Identify which cell holds the provided text, then report its (X, Y) central coordinate. 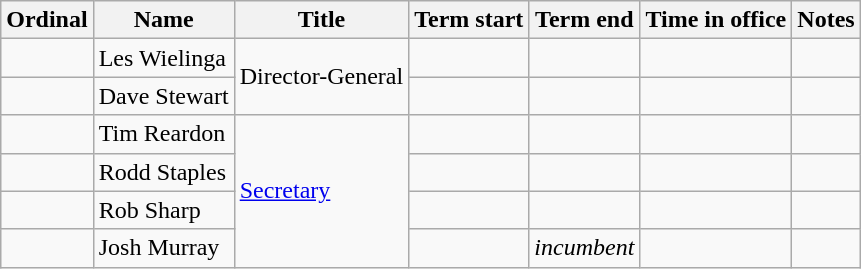
Rodd Staples (164, 172)
Time in office (716, 20)
Term end (584, 20)
Les Wielinga (164, 58)
Ordinal (47, 20)
Term start (469, 20)
Notes (826, 20)
Title (321, 20)
Director-General (321, 77)
Dave Stewart (164, 96)
Tim Reardon (164, 134)
incumbent (584, 248)
Secretary (321, 191)
Josh Murray (164, 248)
Rob Sharp (164, 210)
Name (164, 20)
